Pinpoint the cell where the given text exists, returning its [X, Y] midpoint coordinate. 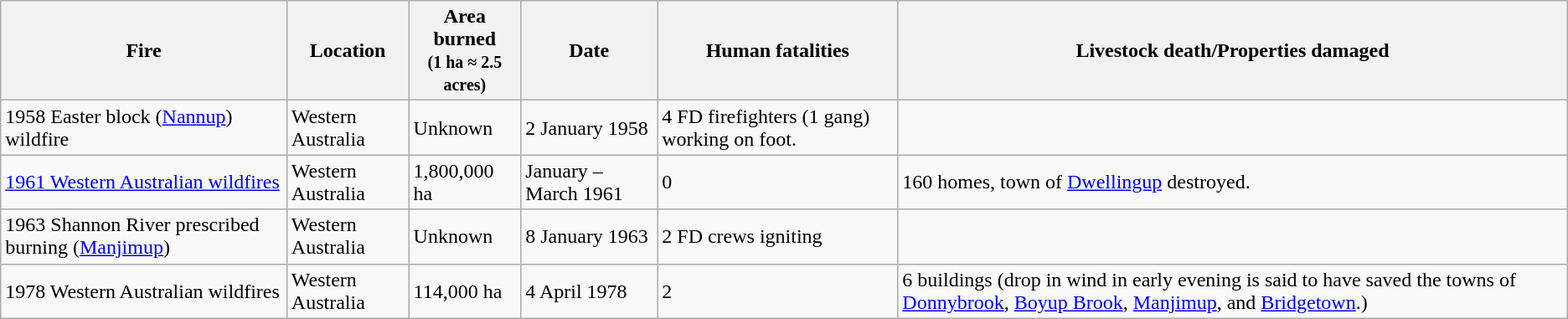
0 [777, 183]
January – March 1961 [590, 183]
2 FD crews igniting [777, 236]
114,000 ha [465, 291]
8 January 1963 [590, 236]
1978 Western Australian wildfires [144, 291]
1958 Easter block (Nannup) wildfire [144, 127]
Human fatalities [777, 50]
Fire [144, 50]
2 January 1958 [590, 127]
1963 Shannon River prescribed burning (Manjimup) [144, 236]
1,800,000 ha [465, 183]
Area burned(1 ha ≈ 2.5 acres) [465, 50]
160 homes, town of Dwellingup destroyed. [1233, 183]
4 FD firefighters (1 gang) working on foot. [777, 127]
Date [590, 50]
6 buildings (drop in wind in early evening is said to have saved the towns of Donnybrook, Boyup Brook, Manjimup, and Bridgetown.) [1233, 291]
4 April 1978 [590, 291]
1961 Western Australian wildfires [144, 183]
2 [777, 291]
Livestock death/Properties damaged [1233, 50]
Location [348, 50]
